From the cell containing the given text, extract its center point as [X, Y] coordinate. 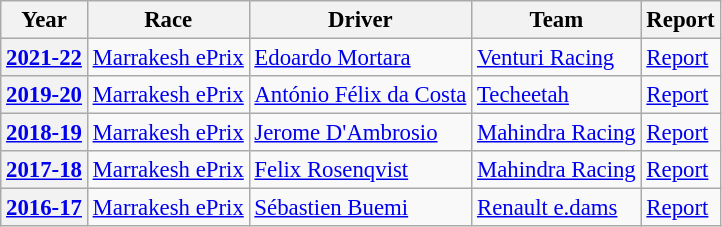
2016-17 [44, 208]
Venturi Racing [556, 58]
Driver [360, 20]
Felix Rosenqvist [360, 170]
2017-18 [44, 170]
Techeetah [556, 95]
Race [168, 20]
2019-20 [44, 95]
Edoardo Mortara [360, 58]
2021-22 [44, 58]
Sébastien Buemi [360, 208]
Team [556, 20]
Year [44, 20]
Jerome D'Ambrosio [360, 133]
António Félix da Costa [360, 95]
2018-19 [44, 133]
Renault e.dams [556, 208]
